Output the [X, Y] coordinate of the center of the cell containing the given text.  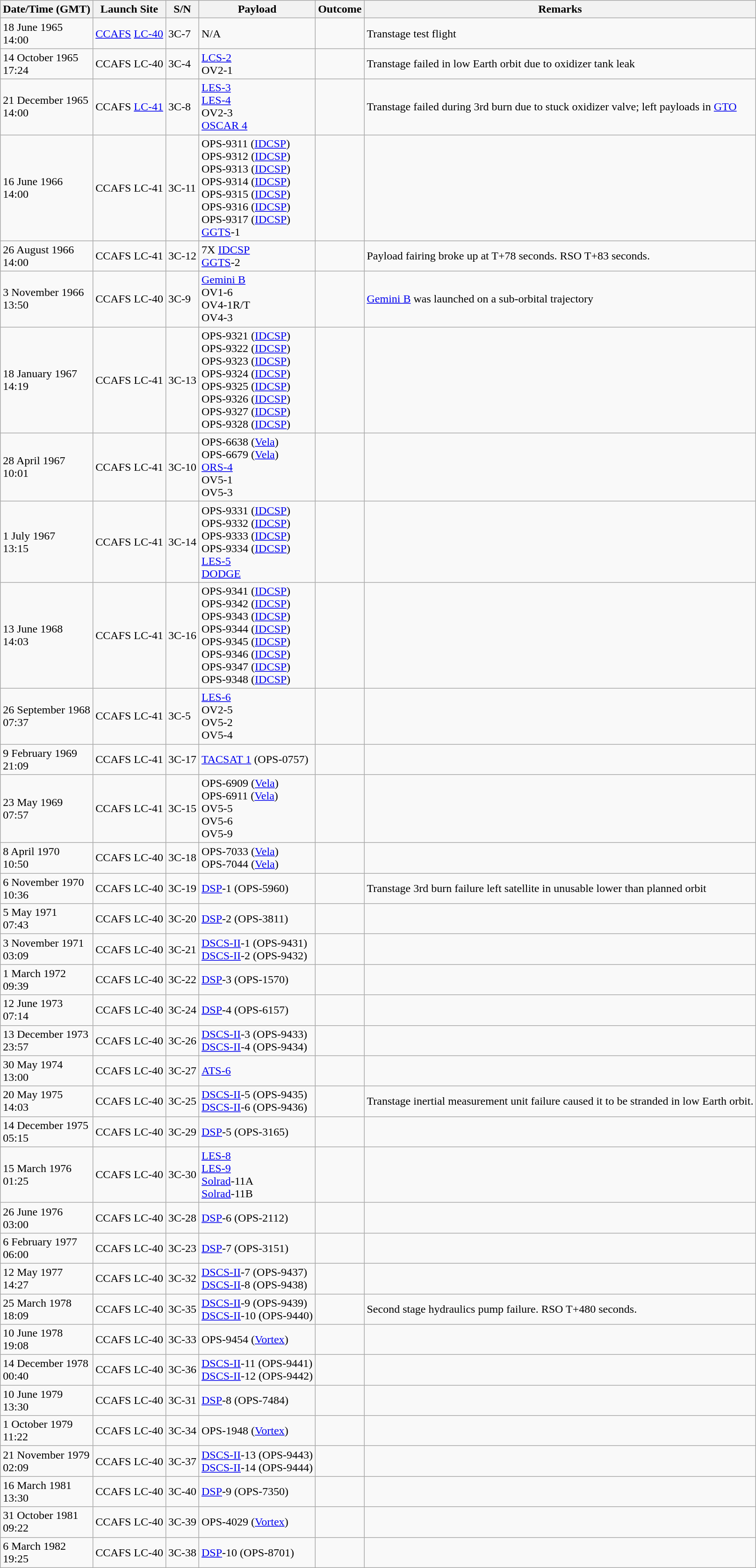
3C-13 [182, 380]
Transtage inertial measurement unit failure caused it to be stranded in low Earth orbit. [560, 1101]
12 May 197714:27 [47, 1278]
13 December 197323:57 [47, 1041]
DSCS-II-5 (OPS-9435)DSCS-II-6 (OPS-9436) [257, 1101]
13 June 196814:03 [47, 635]
Transtage failed during 3rd burn due to stuck oxidizer valve; left payloads in GTO [560, 107]
DSP-10 (OPS-8701) [257, 1552]
OPS-6909 (Vela)OPS-6911 (Vela)OV5-5OV5-6OV5-9 [257, 809]
OPS-1948 (Vortex) [257, 1431]
LES-3LES-4OV2-3OSCAR 4 [257, 107]
6 March 198219:25 [47, 1552]
DSP-1 (OPS-5960) [257, 888]
3C-15 [182, 809]
18 June 196514:00 [47, 34]
8 April 197010:50 [47, 858]
TACSAT 1 (OPS-0757) [257, 759]
3C-34 [182, 1431]
Payload fairing broke up at T+78 seconds. RSO T+83 seconds. [560, 256]
Launch Site [130, 9]
LES-6OV2-5OV5-2OV5-4 [257, 716]
3C-29 [182, 1131]
3C-36 [182, 1370]
3C-11 [182, 188]
3C-16 [182, 635]
3C-21 [182, 949]
3C-27 [182, 1071]
12 June 197307:14 [47, 1010]
3C-18 [182, 858]
LCS-2OV2-1 [257, 64]
3C-37 [182, 1461]
3C-24 [182, 1010]
DSCS-II-9 (OPS-9439)DSCS-II-10 (OPS-9440) [257, 1309]
OPS-7033 (Vela)OPS-7044 (Vela) [257, 858]
6 February 197706:00 [47, 1248]
Transtage test flight [560, 34]
DSP-4 (OPS-6157) [257, 1010]
26 August 196614:00 [47, 256]
3 November 196613:50 [47, 299]
S/N [182, 9]
Transtage failed in low Earth orbit due to oxidizer tank leak [560, 64]
1 October 197911:22 [47, 1431]
5 May 197107:43 [47, 919]
OPS-9311 (IDCSP)OPS-9312 (IDCSP)OPS-9313 (IDCSP)OPS-9314 (IDCSP)OPS-9315 (IDCSP)OPS-9316 (IDCSP)OPS-9317 (IDCSP)GGTS-1 [257, 188]
3C-25 [182, 1101]
Second stage hydraulics pump failure. RSO T+480 seconds. [560, 1309]
31 October 198109:22 [47, 1522]
10 June 197819:08 [47, 1340]
Date/Time (GMT) [47, 9]
3C-8 [182, 107]
28 April 196710:01 [47, 467]
N/A [257, 34]
9 February 196921:09 [47, 759]
1 July 196713:15 [47, 541]
DSP-7 (OPS-3151) [257, 1248]
6 November 197010:36 [47, 888]
3C-35 [182, 1309]
OPS-9321 (IDCSP)OPS-9322 (IDCSP)OPS-9323 (IDCSP)OPS-9324 (IDCSP)OPS-9325 (IDCSP)OPS-9326 (IDCSP)OPS-9327 (IDCSP)OPS-9328 (IDCSP) [257, 380]
18 January 196714:19 [47, 380]
3C-4 [182, 64]
21 November 197902:09 [47, 1461]
DSP-5 (OPS-3165) [257, 1131]
3C-33 [182, 1340]
3C-26 [182, 1041]
3C-9 [182, 299]
3C-40 [182, 1491]
3C-31 [182, 1401]
25 March 197818:09 [47, 1309]
DSCS-II-3 (OPS-9433)DSCS-II-4 (OPS-9434) [257, 1041]
OPS-4029 (Vortex) [257, 1522]
3C-19 [182, 888]
14 December 197800:40 [47, 1370]
Gemini B was launched on a sub-orbital trajectory [560, 299]
3C-22 [182, 980]
26 June 197603:00 [47, 1217]
16 March 198113:30 [47, 1491]
3C-14 [182, 541]
Remarks [560, 9]
3C-30 [182, 1174]
OPS-6638 (Vela)OPS-6679 (Vela)ORS-4OV5-1OV5-3 [257, 467]
3 November 197103:09 [47, 949]
Payload [257, 9]
DSCS-II-7 (OPS-9437)DSCS-II-8 (OPS-9438) [257, 1278]
26 September 196807:37 [47, 716]
23 May 196907:57 [47, 809]
14 October 196517:24 [47, 64]
3C-7 [182, 34]
3C-10 [182, 467]
20 May 197514:03 [47, 1101]
DSP-3 (OPS-1570) [257, 980]
DSP-2 (OPS-3811) [257, 919]
3C-28 [182, 1217]
30 May 197413:00 [47, 1071]
3C-20 [182, 919]
LES-8LES-9Solrad-11ASolrad-11B [257, 1174]
1 March 197209:39 [47, 980]
10 June 197913:30 [47, 1401]
3C-17 [182, 759]
15 March 197601:25 [47, 1174]
Transtage 3rd burn failure left satellite in unusable lower than planned orbit [560, 888]
14 December 197505:15 [47, 1131]
OPS-9454 (Vortex) [257, 1340]
7X IDCSPGGTS-2 [257, 256]
DSCS-II-13 (OPS-9443)DSCS-II-14 (OPS-9444) [257, 1461]
DSP-8 (OPS-7484) [257, 1401]
Outcome [340, 9]
DSCS-II-1 (OPS-9431)DSCS-II-2 (OPS-9432) [257, 949]
3C-12 [182, 256]
3C-5 [182, 716]
21 December 196514:00 [47, 107]
3C-32 [182, 1278]
3C-39 [182, 1522]
DSCS-II-11 (OPS-9441)DSCS-II-12 (OPS-9442) [257, 1370]
OPS-9341 (IDCSP)OPS-9342 (IDCSP)OPS-9343 (IDCSP)OPS-9344 (IDCSP)OPS-9345 (IDCSP)OPS-9346 (IDCSP)OPS-9347 (IDCSP)OPS-9348 (IDCSP) [257, 635]
16 June 196614:00 [47, 188]
Gemini BOV1-6OV4-1R/TOV4-3 [257, 299]
DSP-6 (OPS-2112) [257, 1217]
3C-38 [182, 1552]
DSP-9 (OPS-7350) [257, 1491]
3C-23 [182, 1248]
OPS-9331 (IDCSP)OPS-9332 (IDCSP)OPS-9333 (IDCSP)OPS-9334 (IDCSP)LES-5DODGE [257, 541]
ATS-6 [257, 1071]
